Determine the (X, Y) coordinate at the center of the cell enclosing the given text.  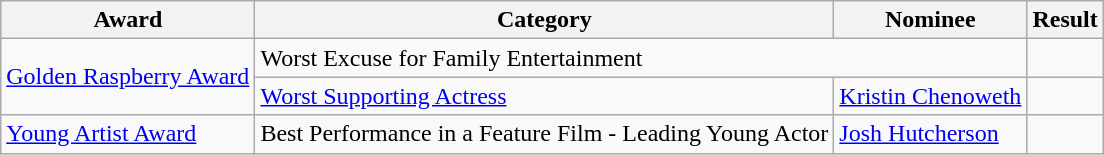
Worst Supporting Actress (544, 96)
Category (544, 20)
Young Artist Award (128, 134)
Nominee (930, 20)
Worst Excuse for Family Entertainment (641, 58)
Golden Raspberry Award (128, 77)
Result (1065, 20)
Award (128, 20)
Kristin Chenoweth (930, 96)
Josh Hutcherson (930, 134)
Best Performance in a Feature Film - Leading Young Actor (544, 134)
